Identify which cell holds the provided text, then report its (X, Y) central coordinate. 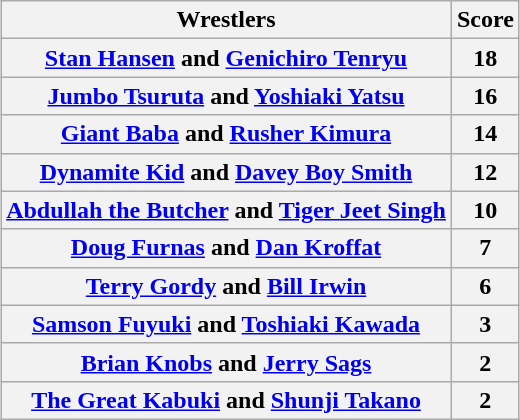
Abdullah the Butcher and Tiger Jeet Singh (226, 210)
12 (485, 172)
Stan Hansen and Genichiro Tenryu (226, 58)
Terry Gordy and Bill Irwin (226, 286)
Dynamite Kid and Davey Boy Smith (226, 172)
3 (485, 324)
Doug Furnas and Dan Kroffat (226, 248)
7 (485, 248)
The Great Kabuki and Shunji Takano (226, 400)
Brian Knobs and Jerry Sags (226, 362)
Samson Fuyuki and Toshiaki Kawada (226, 324)
Wrestlers (226, 20)
6 (485, 286)
18 (485, 58)
14 (485, 134)
10 (485, 210)
Score (485, 20)
16 (485, 96)
Jumbo Tsuruta and Yoshiaki Yatsu (226, 96)
Giant Baba and Rusher Kimura (226, 134)
